Search for the cell housing the specified text and yield its (X, Y) center coordinate. 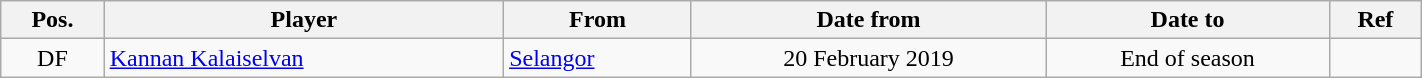
20 February 2019 (868, 58)
End of season (1188, 58)
Player (304, 20)
Kannan Kalaiselvan (304, 58)
Date to (1188, 20)
Selangor (598, 58)
Pos. (52, 20)
Ref (1376, 20)
DF (52, 58)
From (598, 20)
Date from (868, 20)
